Return [X, Y] of the center of cell containing provided text 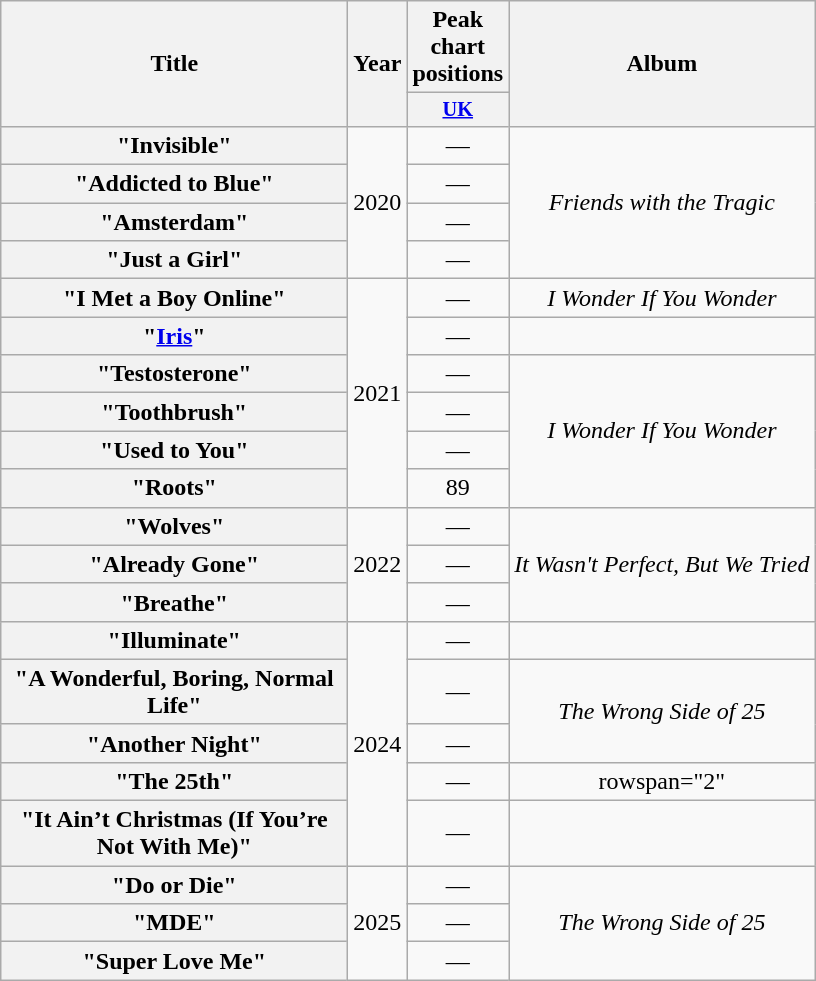
"Breathe" [174, 602]
Peak chart positions [458, 47]
It Wasn't Perfect, But We Tried [662, 564]
2021 [378, 393]
"Used to You" [174, 450]
"Testosterone" [174, 374]
rowspan="2" [662, 781]
"Just a Girl" [174, 260]
"The 25th" [174, 781]
"I Met a Boy Online" [174, 298]
"Another Night" [174, 743]
2025 [378, 923]
"MDE" [174, 923]
"Super Love Me" [174, 961]
Title [174, 64]
"Toothbrush" [174, 412]
"Roots" [174, 488]
2020 [378, 202]
"Amsterdam" [174, 222]
"Iris" [174, 336]
UK [458, 110]
Friends with the Tragic [662, 202]
"It Ain’t Christmas (If You’re Not With Me)" [174, 834]
"Do or Die" [174, 885]
"A Wonderful, Boring, Normal Life" [174, 692]
2024 [378, 743]
Album [662, 64]
"Addicted to Blue" [174, 184]
Year [378, 64]
2022 [378, 564]
89 [458, 488]
"Illuminate" [174, 640]
"Already Gone" [174, 564]
"Wolves" [174, 526]
"Invisible" [174, 145]
